Scan for the cell matching the given text and deliver its (X, Y) coordinate at center. 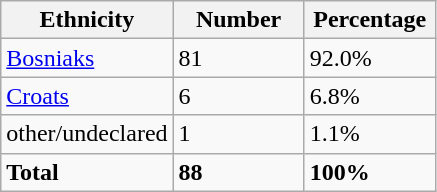
Number (238, 20)
92.0% (370, 58)
Total (87, 172)
81 (238, 58)
6.8% (370, 96)
6 (238, 96)
other/undeclared (87, 134)
88 (238, 172)
1 (238, 134)
Ethnicity (87, 20)
Percentage (370, 20)
100% (370, 172)
Bosniaks (87, 58)
Croats (87, 96)
1.1% (370, 134)
